Determine the (x, y) coordinate at the center of the cell enclosing the given text.  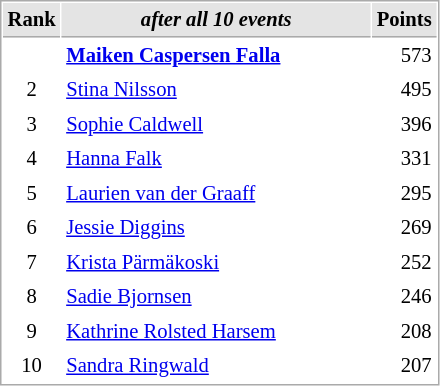
207 (404, 366)
269 (404, 228)
Stina Nilsson (216, 90)
Hanna Falk (216, 158)
Sadie Bjornsen (216, 296)
396 (404, 124)
495 (404, 90)
Krista Pärmäkoski (216, 262)
8 (32, 296)
9 (32, 332)
Rank (32, 20)
7 (32, 262)
5 (32, 194)
573 (404, 56)
Maiken Caspersen Falla (216, 56)
208 (404, 332)
3 (32, 124)
after all 10 events (216, 20)
246 (404, 296)
Points (404, 20)
295 (404, 194)
Sophie Caldwell (216, 124)
10 (32, 366)
2 (32, 90)
Sandra Ringwald (216, 366)
252 (404, 262)
Kathrine Rolsted Harsem (216, 332)
Jessie Diggins (216, 228)
Laurien van der Graaff (216, 194)
6 (32, 228)
4 (32, 158)
331 (404, 158)
